Extract the [X, Y] coordinate from the center of the cell holding the provided text.  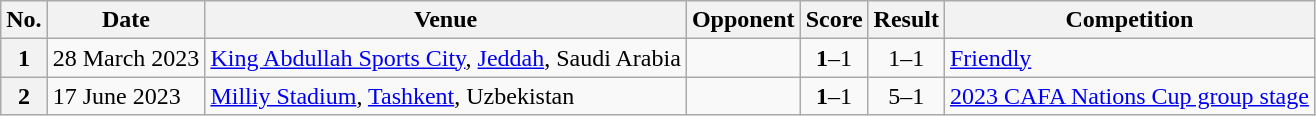
No. [24, 20]
King Abdullah Sports City, Jeddah, Saudi Arabia [446, 58]
Competition [1129, 20]
Date [126, 20]
2023 CAFA Nations Cup group stage [1129, 96]
17 June 2023 [126, 96]
1 [24, 58]
Opponent [743, 20]
Friendly [1129, 58]
5–1 [906, 96]
Result [906, 20]
Milliy Stadium, Tashkent, Uzbekistan [446, 96]
Venue [446, 20]
28 March 2023 [126, 58]
2 [24, 96]
Score [834, 20]
